Identify which cell holds the provided text, then report its (x, y) central coordinate. 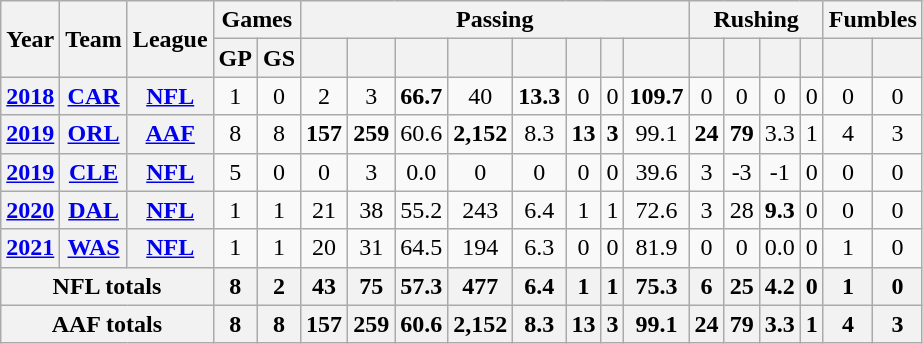
CAR (94, 96)
Games (256, 20)
39.6 (656, 172)
WAS (94, 248)
AAF (170, 134)
13.3 (540, 96)
9.3 (780, 210)
55.2 (422, 210)
75 (372, 286)
DAL (94, 210)
477 (480, 286)
GS (278, 58)
43 (324, 286)
38 (372, 210)
57.3 (422, 286)
66.7 (422, 96)
2018 (30, 96)
-1 (780, 172)
AAF totals (107, 324)
109.7 (656, 96)
5 (235, 172)
25 (742, 286)
-3 (742, 172)
40 (480, 96)
81.9 (656, 248)
6.3 (540, 248)
Passing (495, 20)
75.3 (656, 286)
4.2 (780, 286)
GP (235, 58)
6 (706, 286)
2020 (30, 210)
194 (480, 248)
Team (94, 39)
Rushing (756, 20)
CLE (94, 172)
64.5 (422, 248)
31 (372, 248)
League (170, 39)
243 (480, 210)
28 (742, 210)
NFL totals (107, 286)
Fumbles (872, 20)
20 (324, 248)
ORL (94, 134)
2021 (30, 248)
Year (30, 39)
21 (324, 210)
72.6 (656, 210)
